For the text-containing cell, return its midpoint in [x, y] coordinate format. 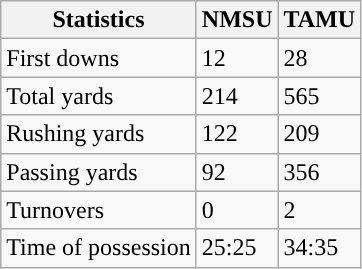
0 [237, 210]
Statistics [99, 20]
12 [237, 58]
First downs [99, 58]
TAMU [320, 20]
34:35 [320, 248]
356 [320, 172]
Turnovers [99, 210]
214 [237, 96]
565 [320, 96]
2 [320, 210]
Rushing yards [99, 134]
Total yards [99, 96]
Time of possession [99, 248]
122 [237, 134]
NMSU [237, 20]
25:25 [237, 248]
209 [320, 134]
Passing yards [99, 172]
92 [237, 172]
28 [320, 58]
